Output the (X, Y) coordinate of the center of the cell containing the given text.  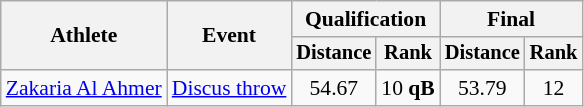
53.79 (482, 88)
Qualification (365, 19)
12 (554, 88)
Event (230, 36)
Zakaria Al Ahmer (84, 88)
Discus throw (230, 88)
54.67 (334, 88)
10 qB (408, 88)
Final (511, 19)
Athlete (84, 36)
